Return the (x, y) coordinate for the center point of the cell that contains the specified text.  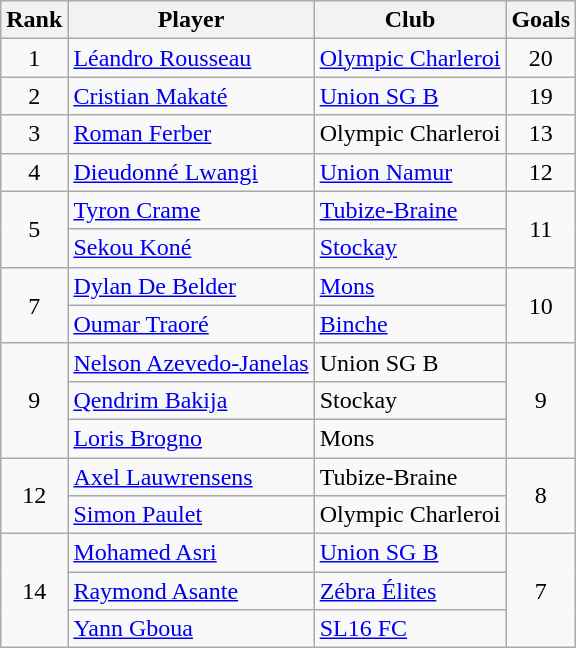
Oumar Traoré (191, 324)
13 (541, 134)
Club (410, 20)
14 (34, 591)
Mohamed Asri (191, 553)
Union Namur (410, 172)
Rank (34, 20)
3 (34, 134)
2 (34, 96)
Dieudonné Lwangi (191, 172)
Qendrim Bakija (191, 400)
SL16 FC (410, 629)
Axel Lauwrensens (191, 477)
Yann Gboua (191, 629)
19 (541, 96)
11 (541, 229)
Raymond Asante (191, 591)
Cristian Makaté (191, 96)
Loris Brogno (191, 438)
5 (34, 229)
20 (541, 58)
Player (191, 20)
Simon Paulet (191, 515)
Léandro Rousseau (191, 58)
Dylan De Belder (191, 286)
Roman Ferber (191, 134)
Tyron Crame (191, 210)
8 (541, 496)
Binche (410, 324)
4 (34, 172)
Goals (541, 20)
Sekou Koné (191, 248)
Zébra Élites (410, 591)
Nelson Azevedo-Janelas (191, 362)
1 (34, 58)
10 (541, 305)
